Output the [X, Y] coordinate of the center of the cell containing the given text.  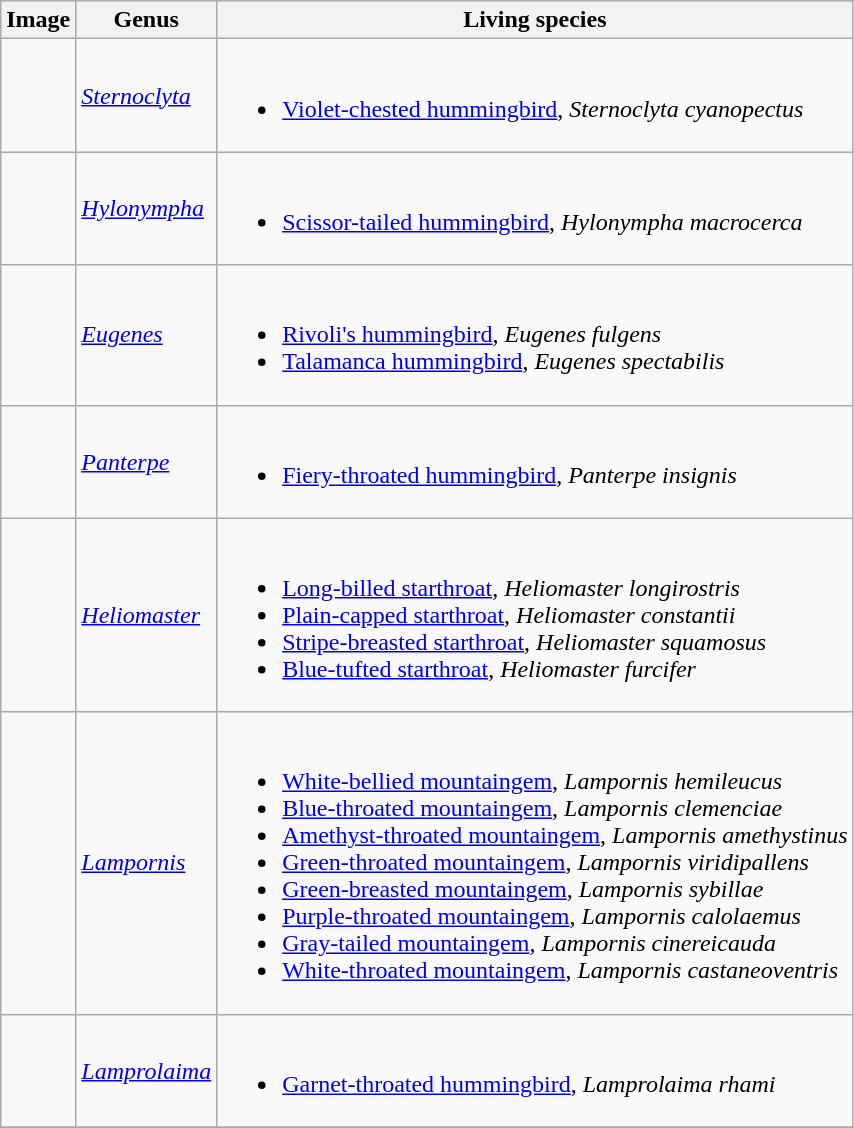
Sternoclyta [146, 96]
Rivoli's hummingbird, Eugenes fulgensTalamanca hummingbird, Eugenes spectabilis [535, 335]
Living species [535, 20]
Hylonympha [146, 208]
Scissor-tailed hummingbird, Hylonympha macrocerca [535, 208]
Image [38, 20]
Garnet-throated hummingbird, Lamprolaima rhami [535, 1070]
Violet-chested hummingbird, Sternoclyta cyanopectus [535, 96]
Genus [146, 20]
Eugenes [146, 335]
Panterpe [146, 462]
Heliomaster [146, 615]
Lamprolaima [146, 1070]
Fiery-throated hummingbird, Panterpe insignis [535, 462]
Lampornis [146, 863]
